Return the [x, y] coordinate for the center point of the cell that contains the specified text.  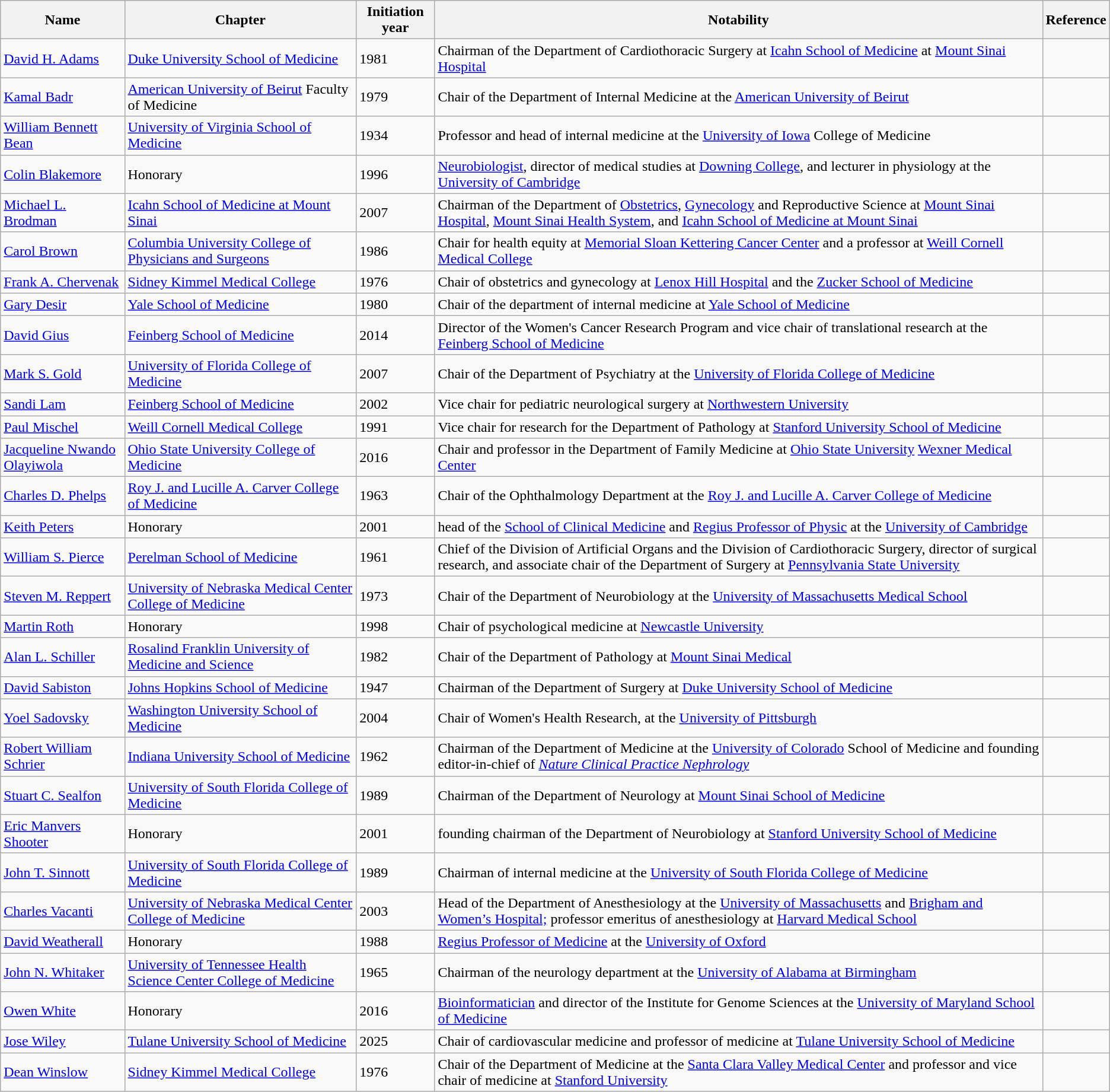
Chair of obstetrics and gynecology at Lenox Hill Hospital and the Zucker School of Medicine [739, 282]
1963 [395, 496]
Keith Peters [63, 527]
Dean Winslow [63, 1072]
Bioinformatician and director of the Institute for Genome Sciences at the University of Maryland School of Medicine [739, 1011]
David Sabiston [63, 687]
American University of Beirut Faculty of Medicine [241, 97]
Icahn School of Medicine at Mount Sinai [241, 212]
Perelman School of Medicine [241, 558]
1986 [395, 251]
Chairman of the neurology department at the University of Alabama at Birmingham [739, 972]
Chair of cardiovascular medicine and professor of medicine at Tulane University School of Medicine [739, 1042]
William Bennett Bean [63, 135]
Chair of the Ophthalmology Department at the Roy J. and Lucille A. Carver College of Medicine [739, 496]
Chairman of the Department of Surgery at Duke University School of Medicine [739, 687]
1979 [395, 97]
Paul Mischel [63, 426]
Chair of the Department of Medicine at the Santa Clara Valley Medical Center and professor and vice chair of medicine at Stanford University [739, 1072]
Washington University School of Medicine [241, 718]
2002 [395, 404]
Ohio State University College of Medicine [241, 458]
David H. Adams [63, 58]
2025 [395, 1042]
Chair of the department of internal medicine at Yale School of Medicine [739, 304]
head of the School of Clinical Medicine and Regius Professor of Physic at the University of Cambridge [739, 527]
2004 [395, 718]
1991 [395, 426]
Stuart C. Sealfon [63, 795]
Professor and head of internal medicine at the University of Iowa College of Medicine [739, 135]
1947 [395, 687]
Yoel Sadovsky [63, 718]
1962 [395, 757]
Steven M. Reppert [63, 596]
Jose Wiley [63, 1042]
Gary Desir [63, 304]
Carol Brown [63, 251]
Rosalind Franklin University of Medicine and Science [241, 657]
Martin Roth [63, 626]
Robert William Schrier [63, 757]
Johns Hopkins School of Medicine [241, 687]
Chapter [241, 20]
1996 [395, 174]
Chair of psychological medicine at Newcastle University [739, 626]
Chairman of the Department of Cardiothoracic Surgery at Icahn School of Medicine at Mount Sinai Hospital [739, 58]
1965 [395, 972]
Chair for health equity at Memorial Sloan Kettering Cancer Center and a professor at Weill Cornell Medical College [739, 251]
Notability [739, 20]
Director of the Women's Cancer Research Program and vice chair of translational research at the Feinberg School of Medicine [739, 335]
Chair of Women's Health Research, at the University of Pittsburgh [739, 718]
Charles D. Phelps [63, 496]
Reference [1076, 20]
Weill Cornell Medical College [241, 426]
William S. Pierce [63, 558]
University of Virginia School of Medicine [241, 135]
1934 [395, 135]
Roy J. and Lucille A. Carver College of Medicine [241, 496]
Chair of the Department of Pathology at Mount Sinai Medical [739, 657]
Mark S. Gold [63, 374]
Chair of the Department of Neurobiology at the University of Massachusetts Medical School [739, 596]
Name [63, 20]
Eric Manvers Shooter [63, 834]
Colin Blakemore [63, 174]
Indiana University School of Medicine [241, 757]
Vice chair for research for the Department of Pathology at Stanford University School of Medicine [739, 426]
Michael L. Brodman [63, 212]
Charles Vacanti [63, 911]
Chairman of internal medicine at the University of South Florida College of Medicine [739, 872]
1973 [395, 596]
Chairman of the Department of Neurology at Mount Sinai School of Medicine [739, 795]
John N. Whitaker [63, 972]
1980 [395, 304]
David Gius [63, 335]
1982 [395, 657]
Vice chair for pediatric neurological surgery at Northwestern University [739, 404]
1961 [395, 558]
Owen White [63, 1011]
Alan L. Schiller [63, 657]
2003 [395, 911]
Chair of the Department of Psychiatry at the University of Florida College of Medicine [739, 374]
Neurobiologist, director of medical studies at Downing College, and lecturer in physiology at the University of Cambridge [739, 174]
Duke University School of Medicine [241, 58]
1998 [395, 626]
University of Florida College of Medicine [241, 374]
2014 [395, 335]
Yale School of Medicine [241, 304]
John T. Sinnott [63, 872]
1988 [395, 941]
Frank A. Chervenak [63, 282]
Kamal Badr [63, 97]
Columbia University College of Physicians and Surgeons [241, 251]
Initiation year [395, 20]
founding chairman of the Department of Neurobiology at Stanford University School of Medicine [739, 834]
David Weatherall [63, 941]
Chair of the Department of Internal Medicine at the American University of Beirut [739, 97]
1981 [395, 58]
Sandi Lam [63, 404]
Jacqueline Nwando Olayiwola [63, 458]
Regius Professor of Medicine at the University of Oxford [739, 941]
Chair and professor in the Department of Family Medicine at Ohio State University Wexner Medical Center [739, 458]
University of Tennessee Health Science Center College of Medicine [241, 972]
Tulane University School of Medicine [241, 1042]
